Extract the [X, Y] coordinate from the center of the cell holding the provided text.  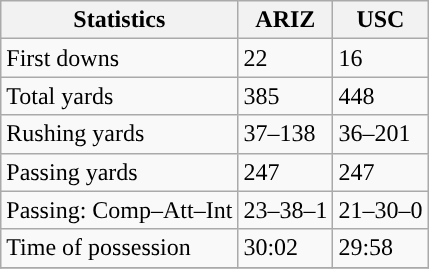
448 [380, 96]
29:58 [380, 248]
385 [286, 96]
21–30–0 [380, 210]
First downs [120, 58]
Statistics [120, 20]
37–138 [286, 134]
Total yards [120, 96]
Passing: Comp–Att–Int [120, 210]
USC [380, 20]
23–38–1 [286, 210]
36–201 [380, 134]
30:02 [286, 248]
Passing yards [120, 172]
Rushing yards [120, 134]
22 [286, 58]
Time of possession [120, 248]
16 [380, 58]
ARIZ [286, 20]
